Capture the cell that displays the provided text and extract its [X, Y] central coordinate. 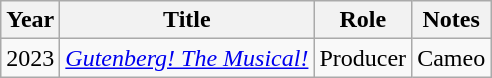
Title [187, 20]
Cameo [452, 58]
Year [30, 20]
Role [363, 20]
Producer [363, 58]
2023 [30, 58]
Gutenberg! The Musical! [187, 58]
Notes [452, 20]
